Detect which cell encompasses the target text, then output its [x, y] center coordinate. 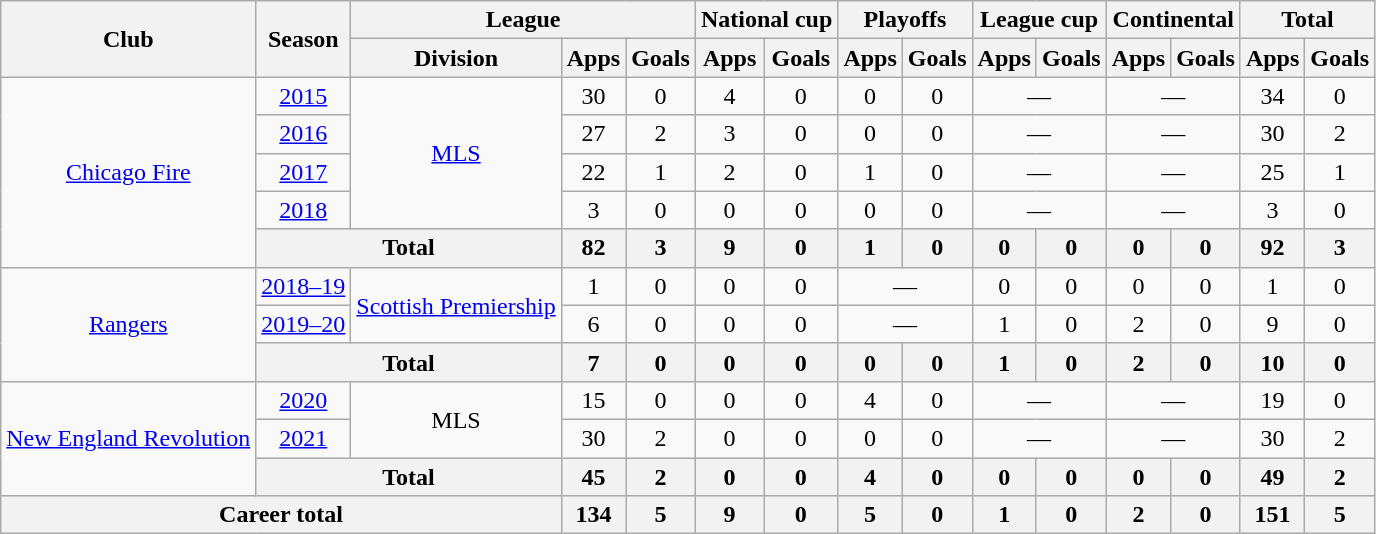
Playoffs [905, 20]
2020 [304, 400]
92 [1272, 248]
Club [128, 39]
Division [456, 58]
22 [593, 172]
New England Revolution [128, 438]
Chicago Fire [128, 172]
19 [1272, 400]
82 [593, 248]
151 [1272, 515]
League [524, 20]
134 [593, 515]
National cup [766, 20]
7 [593, 362]
2017 [304, 172]
6 [593, 324]
2018 [304, 210]
League cup [1039, 20]
27 [593, 134]
2019–20 [304, 324]
25 [1272, 172]
Rangers [128, 324]
45 [593, 477]
Scottish Premiership [456, 305]
2016 [304, 134]
15 [593, 400]
2015 [304, 96]
2021 [304, 438]
Season [304, 39]
34 [1272, 96]
Continental [1173, 20]
49 [1272, 477]
Career total [281, 515]
2018–19 [304, 286]
10 [1272, 362]
